Pinpoint the cell where the given text exists, returning its (X, Y) midpoint coordinate. 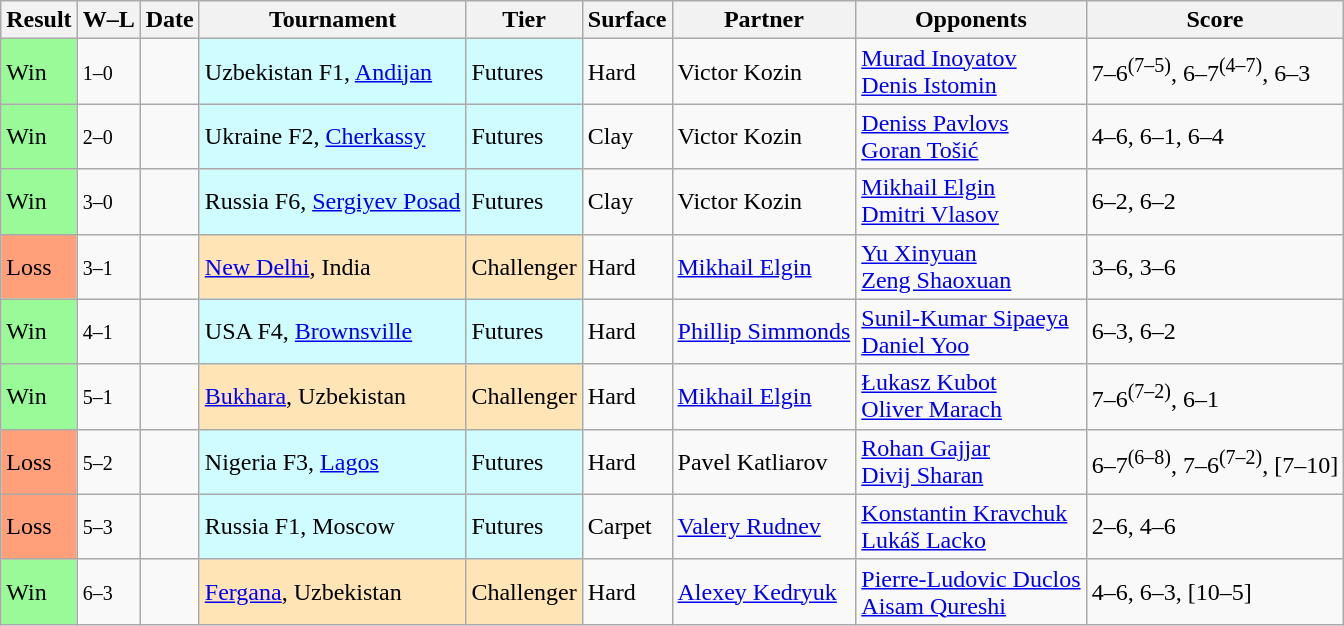
Tournament (332, 20)
5–3 (108, 526)
Result (39, 20)
Łukasz Kubot Oliver Marach (971, 396)
7–6(7–2), 6–1 (1215, 396)
3–6, 3–6 (1215, 266)
6–3 (108, 592)
Nigeria F3, Lagos (332, 462)
Valery Rudnev (764, 526)
5–1 (108, 396)
4–1 (108, 332)
Score (1215, 20)
Yu Xinyuan Zeng Shaoxuan (971, 266)
1–0 (108, 72)
4–6, 6–1, 6–4 (1215, 136)
Russia F6, Sergiyev Posad (332, 202)
New Delhi, India (332, 266)
Sunil-Kumar Sipaeya Daniel Yoo (971, 332)
2–6, 4–6 (1215, 526)
Mikhail Elgin Dmitri Vlasov (971, 202)
2–0 (108, 136)
Russia F1, Moscow (332, 526)
USA F4, Brownsville (332, 332)
Pavel Katliarov (764, 462)
4–6, 6–3, [10–5] (1215, 592)
6–7(6–8), 7–6(7–2), [7–10] (1215, 462)
Carpet (627, 526)
Deniss Pavlovs Goran Tošić (971, 136)
Surface (627, 20)
3–1 (108, 266)
Partner (764, 20)
6–3, 6–2 (1215, 332)
Alexey Kedryuk (764, 592)
Phillip Simmonds (764, 332)
Fergana, Uzbekistan (332, 592)
Bukhara, Uzbekistan (332, 396)
Konstantin Kravchuk Lukáš Lacko (971, 526)
Uzbekistan F1, Andijan (332, 72)
6–2, 6–2 (1215, 202)
Tier (524, 20)
Murad Inoyatov Denis Istomin (971, 72)
Date (170, 20)
5–2 (108, 462)
Rohan Gajjar Divij Sharan (971, 462)
W–L (108, 20)
Ukraine F2, Cherkassy (332, 136)
Opponents (971, 20)
7–6(7–5), 6–7(4–7), 6–3 (1215, 72)
Pierre-Ludovic Duclos Aisam Qureshi (971, 592)
3–0 (108, 202)
